Output the [x, y] coordinate of the center of the cell containing the given text.  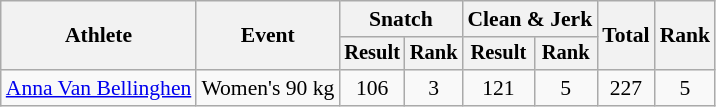
Anna Van Bellinghen [99, 88]
106 [372, 88]
227 [626, 88]
Clean & Jerk [530, 19]
Athlete [99, 36]
Total [626, 36]
Event [268, 36]
Women's 90 kg [268, 88]
121 [498, 88]
3 [434, 88]
Snatch [400, 19]
